Identify which cell holds the provided text, then report its (x, y) central coordinate. 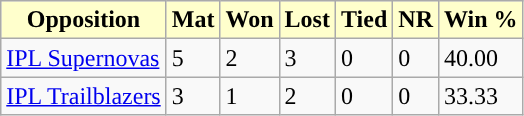
IPL Trailblazers (84, 96)
IPL Supernovas (84, 58)
NR (416, 20)
Tied (364, 20)
Opposition (84, 20)
Lost (307, 20)
40.00 (480, 58)
1 (250, 96)
Win % (480, 20)
5 (193, 58)
Won (250, 20)
33.33 (480, 96)
Mat (193, 20)
